Determine the (X, Y) coordinate at the center of the cell enclosing the given text.  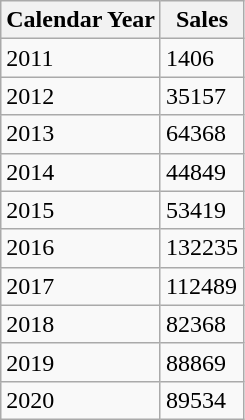
132235 (202, 248)
2017 (81, 286)
Calendar Year (81, 20)
88869 (202, 362)
2014 (81, 172)
112489 (202, 286)
64368 (202, 134)
2018 (81, 324)
Sales (202, 20)
1406 (202, 58)
53419 (202, 210)
2015 (81, 210)
44849 (202, 172)
2013 (81, 134)
2012 (81, 96)
2020 (81, 400)
35157 (202, 96)
2011 (81, 58)
2019 (81, 362)
2016 (81, 248)
82368 (202, 324)
89534 (202, 400)
